Identify which cell holds the provided text, then report its [X, Y] central coordinate. 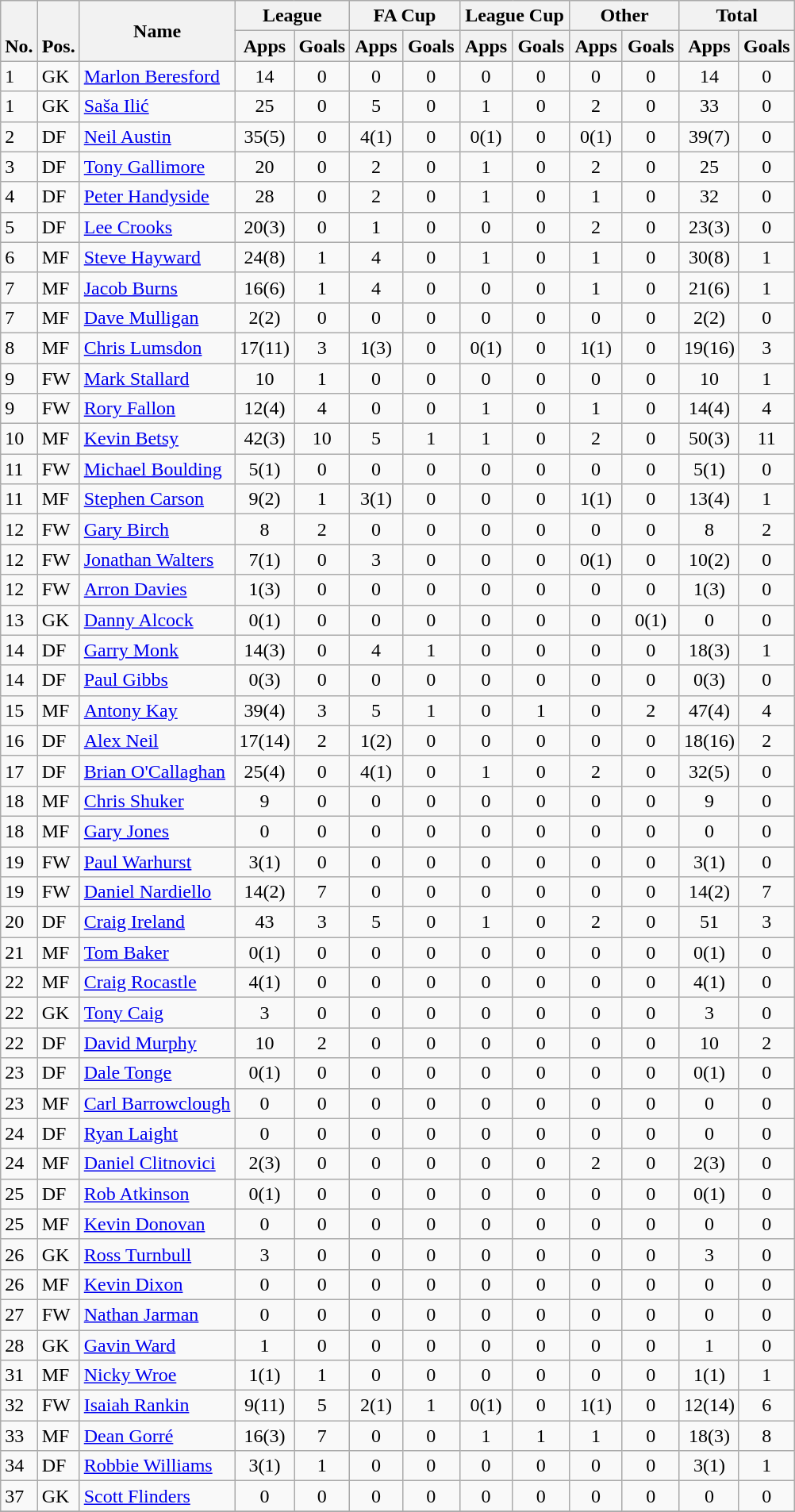
Garry Monk [157, 650]
7(1) [265, 560]
14(3) [265, 650]
Gary Jones [157, 831]
23(3) [709, 227]
Daniel Clitnovici [157, 1164]
2(1) [376, 1406]
League [292, 16]
Peter Handyside [157, 197]
31 [19, 1375]
13 [19, 620]
Neil Austin [157, 137]
Dean Gorré [157, 1436]
David Murphy [157, 1043]
21 [19, 952]
Nathan Jarman [157, 1314]
Jonathan Walters [157, 560]
16(3) [265, 1436]
Name [157, 31]
Antony Kay [157, 710]
15 [19, 710]
12(14) [709, 1406]
17(11) [265, 348]
37 [19, 1496]
Stephen Carson [157, 499]
Saša Ilić [157, 106]
27 [19, 1314]
Kevin Donovan [157, 1224]
24(8) [265, 257]
Rory Fallon [157, 409]
Kevin Betsy [157, 439]
34 [19, 1466]
Dale Tonge [157, 1073]
Tony Gallimore [157, 167]
20(3) [265, 227]
16 [19, 741]
Arron Davies [157, 590]
Scott Flinders [157, 1496]
Lee Crooks [157, 227]
9(11) [265, 1406]
25(4) [265, 771]
Chris Lumsdon [157, 348]
39(4) [265, 710]
Dave Mulligan [157, 317]
21(6) [709, 287]
Ryan Laight [157, 1133]
Tony Caig [157, 1013]
Total [736, 16]
No. [19, 31]
51 [709, 922]
Paul Gibbs [157, 680]
League Cup [514, 16]
10(2) [709, 560]
19(16) [709, 348]
Jacob Burns [157, 287]
1(2) [376, 741]
42(3) [265, 439]
43 [265, 922]
9(2) [265, 499]
Nicky Wroe [157, 1375]
Pos. [59, 31]
Robbie Williams [157, 1466]
Alex Neil [157, 741]
Chris Shuker [157, 801]
39(7) [709, 137]
Steve Hayward [157, 257]
17(14) [265, 741]
Paul Warhurst [157, 861]
Gavin Ward [157, 1345]
13(4) [709, 499]
Isaiah Rankin [157, 1406]
Danny Alcock [157, 620]
16(6) [265, 287]
Kevin Dixon [157, 1284]
17 [19, 771]
FA Cup [405, 16]
Mark Stallard [157, 379]
Craig Ireland [157, 922]
18(16) [709, 741]
50(3) [709, 439]
30(8) [709, 257]
Ross Turnbull [157, 1254]
Marlon Beresford [157, 76]
Other [625, 16]
35(5) [265, 137]
Tom Baker [157, 952]
12(4) [265, 409]
32(5) [709, 771]
Carl Barrowclough [157, 1103]
47(4) [709, 710]
Brian O'Callaghan [157, 771]
Michael Boulding [157, 469]
Gary Birch [157, 529]
Daniel Nardiello [157, 892]
14(4) [709, 409]
Rob Atkinson [157, 1194]
Craig Rocastle [157, 983]
